Return the (x, y) coordinate for the center point of the cell that contains the specified text.  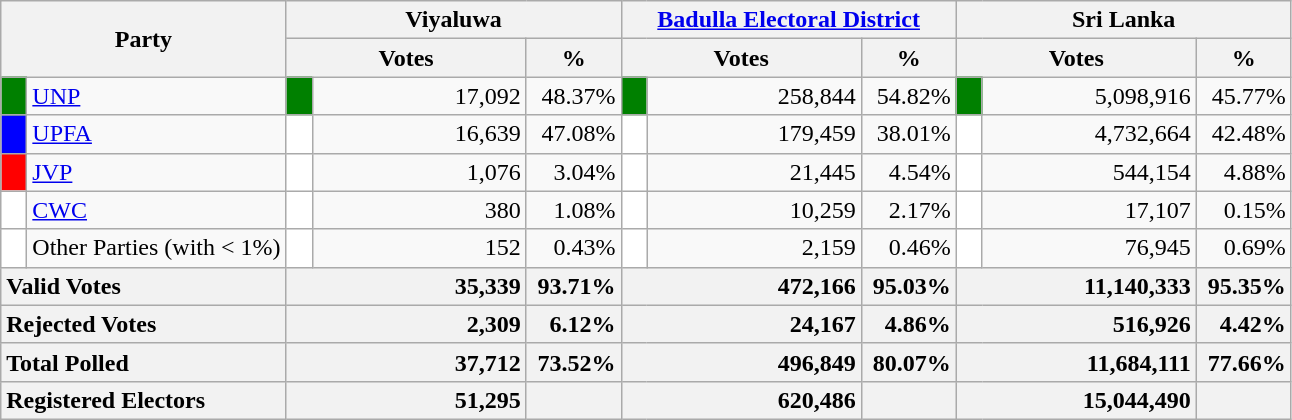
179,459 (754, 134)
UPFA (156, 134)
45.77% (1244, 96)
544,154 (1089, 172)
Registered Electors (144, 400)
10,259 (754, 210)
4.86% (908, 324)
2,309 (406, 324)
73.52% (574, 362)
93.71% (574, 286)
620,486 (741, 400)
4.42% (1244, 324)
24,167 (741, 324)
80.07% (908, 362)
472,166 (741, 286)
35,339 (406, 286)
0.43% (574, 248)
0.46% (908, 248)
Other Parties (with < 1%) (156, 248)
258,844 (754, 96)
95.35% (1244, 286)
76,945 (1089, 248)
37,712 (406, 362)
38.01% (908, 134)
Party (144, 39)
48.37% (574, 96)
UNP (156, 96)
Badulla Electoral District (788, 20)
516,926 (1076, 324)
Total Polled (144, 362)
17,092 (419, 96)
5,098,916 (1089, 96)
16,639 (419, 134)
17,107 (1089, 210)
0.69% (1244, 248)
2,159 (754, 248)
42.48% (1244, 134)
JVP (156, 172)
2.17% (908, 210)
95.03% (908, 286)
1,076 (419, 172)
4,732,664 (1089, 134)
11,140,333 (1076, 286)
4.88% (1244, 172)
0.15% (1244, 210)
3.04% (574, 172)
51,295 (406, 400)
15,044,490 (1076, 400)
Rejected Votes (144, 324)
77.66% (1244, 362)
11,684,111 (1076, 362)
Valid Votes (144, 286)
4.54% (908, 172)
496,849 (741, 362)
54.82% (908, 96)
6.12% (574, 324)
21,445 (754, 172)
Sri Lanka (1124, 20)
Viyaluwa (454, 20)
47.08% (574, 134)
1.08% (574, 210)
CWC (156, 210)
380 (419, 210)
152 (419, 248)
